Find where the given text appears and provide that cell's center as [X, Y] coordinate. 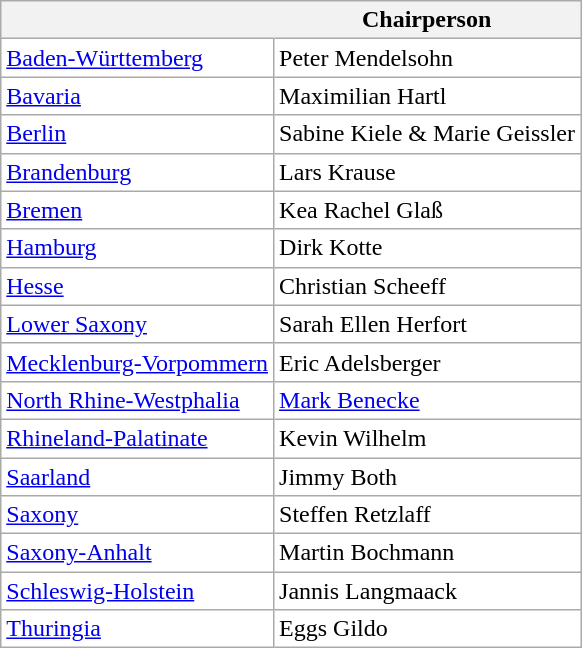
Steffen Retzlaff [428, 515]
Mark Benecke [428, 400]
Christian Scheeff [428, 286]
Rhineland-Palatinate [138, 438]
Martin Bochmann [428, 553]
Baden-Württemberg [138, 58]
Jannis Langmaack [428, 591]
Mecklenburg-Vorpommern [138, 362]
Peter Mendelsohn [428, 58]
Bremen [138, 210]
Chairperson [428, 20]
Eric Adelsberger [428, 362]
Schleswig-Holstein [138, 591]
Kevin Wilhelm [428, 438]
Sabine Kiele & Marie Geissler [428, 134]
North Rhine-Westphalia [138, 400]
Lars Krause [428, 172]
Jimmy Both [428, 477]
Brandenburg [138, 172]
Lower Saxony [138, 324]
Hamburg [138, 248]
Bavaria [138, 96]
Sarah Ellen Herfort [428, 324]
Saxony [138, 515]
Berlin [138, 134]
Hesse [138, 286]
Thuringia [138, 629]
Saarland [138, 477]
Dirk Kotte [428, 248]
Kea Rachel Glaß [428, 210]
Eggs Gildo [428, 629]
Saxony-Anhalt [138, 553]
Maximilian Hartl [428, 96]
